Return the (X, Y) coordinate for the center point of the cell that contains the specified text.  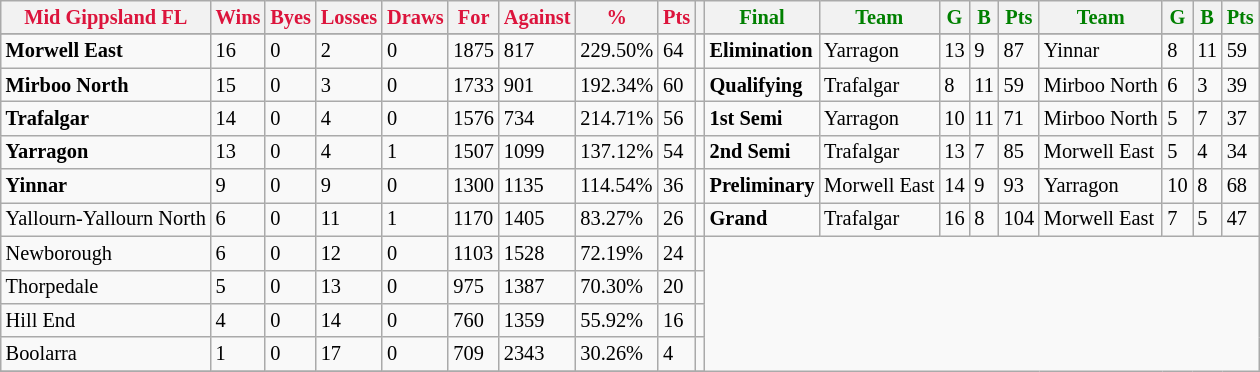
Losses (349, 17)
901 (538, 85)
229.50% (616, 51)
734 (538, 118)
93 (1019, 186)
30.26% (616, 354)
68 (1240, 186)
Preliminary (762, 186)
214.71% (616, 118)
39 (1240, 85)
Yallourn-Yallourn North (106, 219)
Grand (762, 219)
47 (1240, 219)
71 (1019, 118)
Qualifying (762, 85)
192.34% (616, 85)
1387 (538, 287)
1733 (473, 85)
15 (238, 85)
104 (1019, 219)
60 (676, 85)
24 (676, 253)
Hill End (106, 320)
Byes (290, 17)
Draws (415, 17)
72.19% (616, 253)
1103 (473, 253)
26 (676, 219)
54 (676, 152)
56 (676, 118)
Final (762, 17)
Elimination (762, 51)
Boolarra (106, 354)
817 (538, 51)
2 (349, 51)
Newborough (106, 253)
1528 (538, 253)
1576 (473, 118)
1099 (538, 152)
64 (676, 51)
760 (473, 320)
83.27% (616, 219)
137.12% (616, 152)
Thorpedale (106, 287)
55.92% (616, 320)
1507 (473, 152)
709 (473, 354)
70.30% (616, 287)
85 (1019, 152)
1135 (538, 186)
1170 (473, 219)
1359 (538, 320)
37 (1240, 118)
Mid Gippsland FL (106, 17)
34 (1240, 152)
114.54% (616, 186)
% (616, 17)
87 (1019, 51)
36 (676, 186)
17 (349, 354)
975 (473, 287)
2343 (538, 354)
Against (538, 17)
Wins (238, 17)
1875 (473, 51)
1300 (473, 186)
For (473, 17)
1st Semi (762, 118)
20 (676, 287)
12 (349, 253)
2nd Semi (762, 152)
1405 (538, 219)
